Scan for the cell matching the given text and deliver its [x, y] coordinate at center. 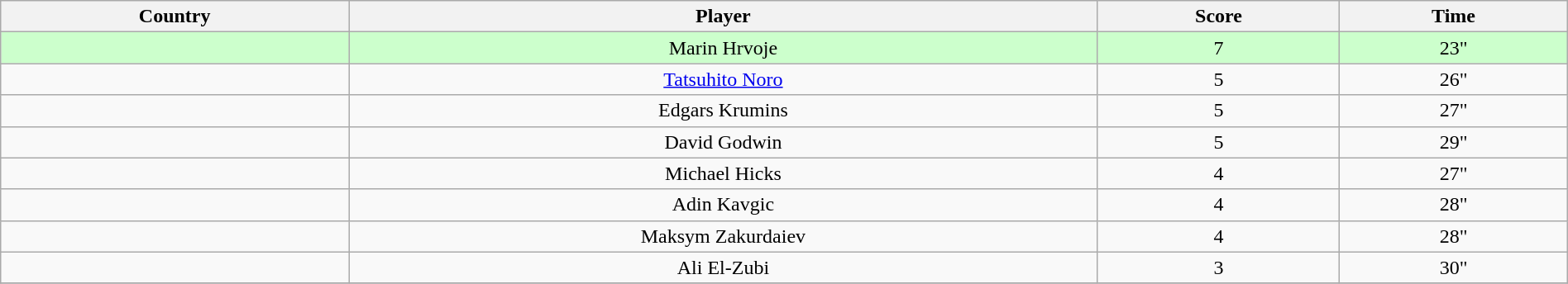
Time [1454, 17]
Michael Hicks [724, 173]
23" [1454, 48]
29" [1454, 142]
7 [1219, 48]
Maksym Zakurdaiev [724, 236]
Ali El-Zubi [724, 267]
David Godwin [724, 142]
Marin Hrvoje [724, 48]
Score [1219, 17]
3 [1219, 267]
30" [1454, 267]
Country [175, 17]
Edgars Krumins [724, 111]
Tatsuhito Noro [724, 79]
Adin Kavgic [724, 205]
Player [724, 17]
26" [1454, 79]
